Extract the [x, y] coordinate from the center of the cell holding the provided text.  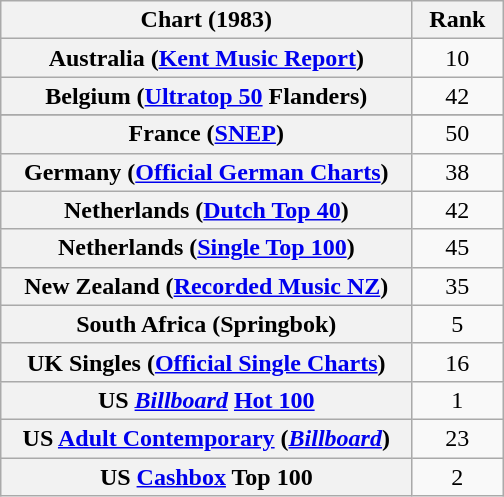
New Zealand (Recorded Music NZ) [206, 286]
US Adult Contemporary (Billboard) [206, 438]
UK Singles (Official Single Charts) [206, 362]
South Africa (Springbok) [206, 324]
France (SNEP) [206, 134]
50 [458, 134]
23 [458, 438]
45 [458, 248]
US Cashbox Top 100 [206, 477]
Chart (1983) [206, 20]
16 [458, 362]
1 [458, 400]
5 [458, 324]
Netherlands (Dutch Top 40) [206, 210]
US Billboard Hot 100 [206, 400]
35 [458, 286]
Germany (Official German Charts) [206, 172]
38 [458, 172]
Belgium (Ultratop 50 Flanders) [206, 96]
10 [458, 58]
Rank [458, 20]
2 [458, 477]
Australia (Kent Music Report) [206, 58]
Netherlands (Single Top 100) [206, 248]
